Locate the cell with the specified text and output its (x, y) center coordinate. 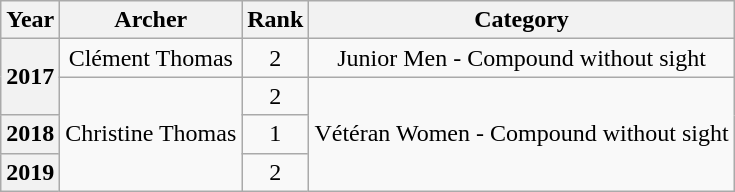
Vétéran Women - Compound without sight (522, 134)
2018 (30, 134)
Junior Men - Compound without sight (522, 58)
2019 (30, 172)
1 (276, 134)
Category (522, 20)
Archer (151, 20)
Clément Thomas (151, 58)
Christine Thomas (151, 134)
2017 (30, 77)
Rank (276, 20)
Year (30, 20)
